Locate the cell with the specified text and output its (X, Y) center coordinate. 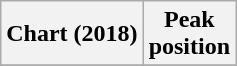
Peak position (189, 34)
Chart (2018) (72, 34)
